From the cell containing the given text, extract its center point as (x, y) coordinate. 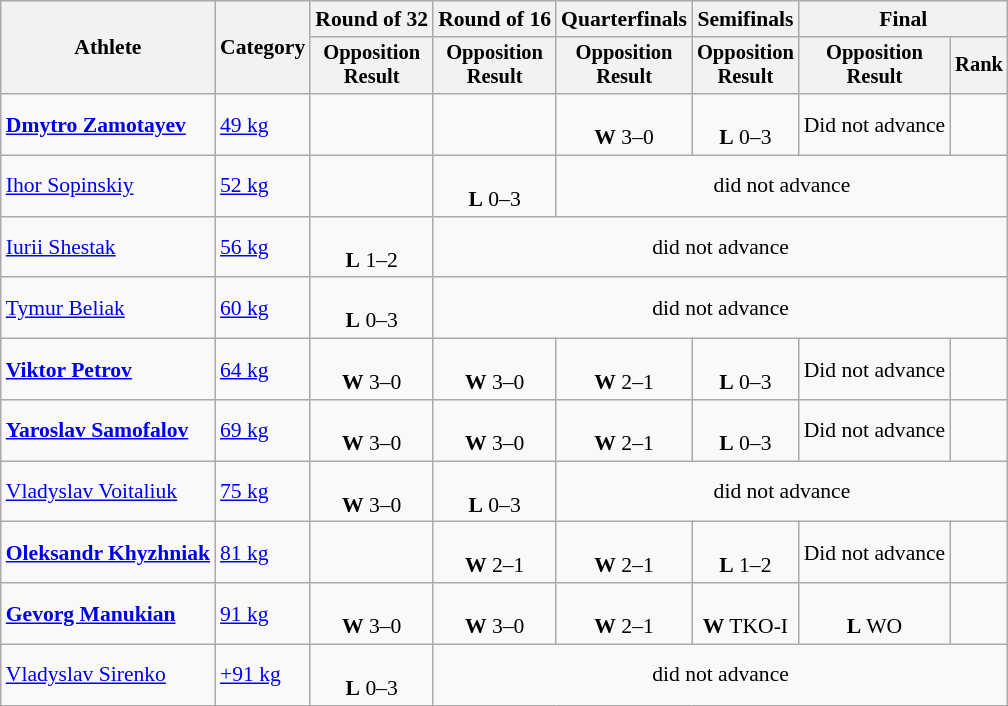
Iurii Shestak (108, 248)
Gevorg Manukian (108, 614)
56 kg (262, 248)
Semifinals (746, 19)
Final (904, 19)
Vladyslav Voitaliuk (108, 492)
+91 kg (262, 676)
W TKO-I (746, 614)
L WO (875, 614)
Oleksandr Khyzhniak (108, 552)
91 kg (262, 614)
Vladyslav Sirenko (108, 676)
69 kg (262, 430)
49 kg (262, 124)
52 kg (262, 186)
Round of 32 (372, 19)
Yaroslav Samofalov (108, 430)
Rank (979, 66)
Viktor Petrov (108, 370)
75 kg (262, 492)
64 kg (262, 370)
Round of 16 (494, 19)
Dmytro Zamotayev (108, 124)
Tymur Beliak (108, 308)
Quarterfinals (624, 19)
Ihor Sopinskiy (108, 186)
Athlete (108, 48)
60 kg (262, 308)
81 kg (262, 552)
Category (262, 48)
